Return (X, Y) of the center of cell containing provided text 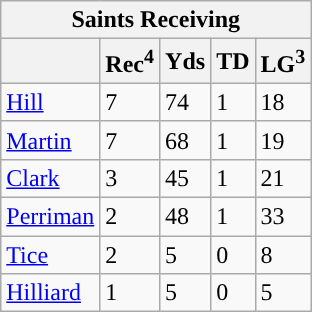
18 (283, 102)
TD (233, 62)
Hilliard (50, 293)
48 (186, 217)
Tice (50, 255)
Saints Receiving (156, 20)
Martin (50, 140)
3 (130, 178)
19 (283, 140)
Yds (186, 62)
Perriman (50, 217)
8 (283, 255)
21 (283, 178)
45 (186, 178)
Clark (50, 178)
33 (283, 217)
68 (186, 140)
Rec4 (130, 62)
Hill (50, 102)
LG3 (283, 62)
74 (186, 102)
